Search for the cell housing the specified text and yield its (X, Y) center coordinate. 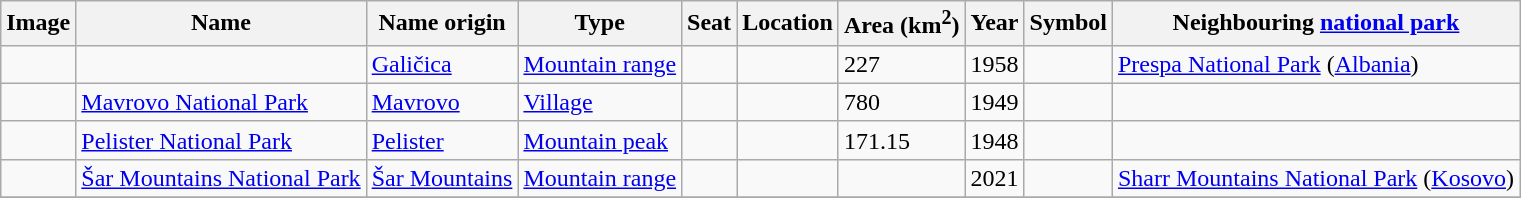
171.15 (902, 140)
Galičica (442, 64)
Image (38, 24)
Prespa National Park (Albania) (1316, 64)
Pelister (442, 140)
2021 (994, 178)
Type (600, 24)
Area (km2) (902, 24)
Neighbouring national park (1316, 24)
Šar Mountains (442, 178)
Village (600, 102)
Seat (710, 24)
1948 (994, 140)
1949 (994, 102)
Mountain peak (600, 140)
Šar Mountains National Park (221, 178)
Mavrovo National Park (221, 102)
Year (994, 24)
Name origin (442, 24)
Mavrovo (442, 102)
1958 (994, 64)
Symbol (1068, 24)
227 (902, 64)
Sharr Mountains National Park (Kosovo) (1316, 178)
780 (902, 102)
Location (788, 24)
Name (221, 24)
Pelister National Park (221, 140)
